Scan for the cell matching the given text and deliver its (X, Y) coordinate at center. 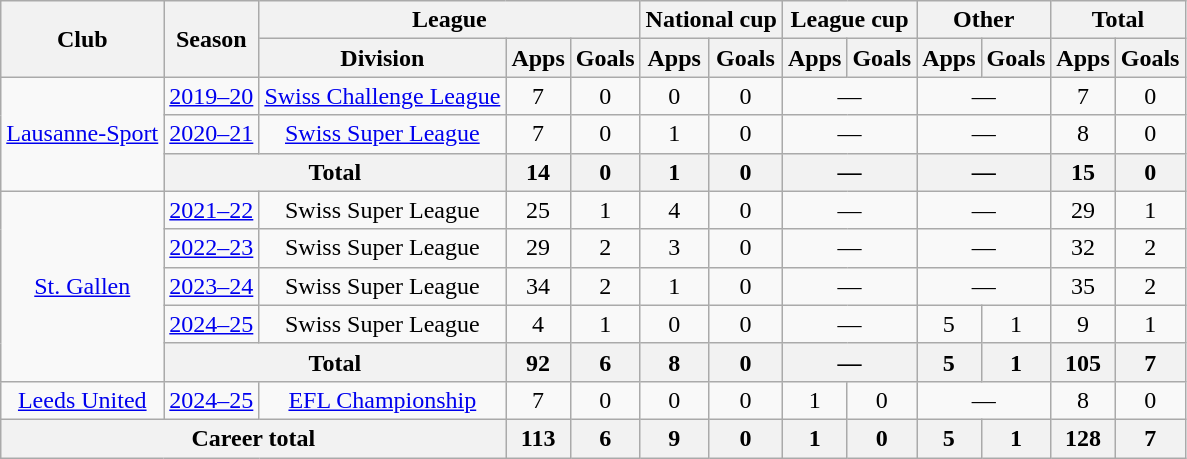
113 (538, 438)
2020–21 (212, 134)
2021–22 (212, 210)
2023–24 (212, 286)
St. Gallen (82, 286)
14 (538, 172)
3 (674, 248)
League (450, 20)
Swiss Challenge League (382, 96)
2019–20 (212, 96)
32 (1083, 248)
92 (538, 362)
2022–23 (212, 248)
Other (984, 20)
Leeds United (82, 400)
Club (82, 39)
105 (1083, 362)
Season (212, 39)
Lausanne-Sport (82, 134)
128 (1083, 438)
National cup (711, 20)
34 (538, 286)
EFL Championship (382, 400)
Division (382, 58)
League cup (849, 20)
35 (1083, 286)
Career total (254, 438)
25 (538, 210)
15 (1083, 172)
